Extract the [X, Y] coordinate from the center of the cell holding the provided text.  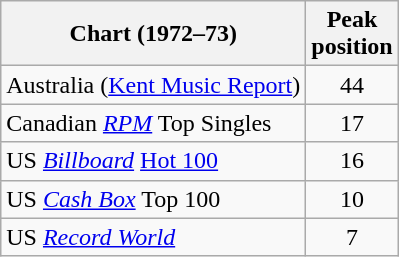
7 [352, 237]
17 [352, 123]
Australia (Kent Music Report) [154, 85]
44 [352, 85]
US Record World [154, 237]
Chart (1972–73) [154, 34]
Canadian RPM Top Singles [154, 123]
10 [352, 199]
US Cash Box Top 100 [154, 199]
US Billboard Hot 100 [154, 161]
16 [352, 161]
Peakposition [352, 34]
